For the text-containing cell, return its midpoint in [x, y] coordinate format. 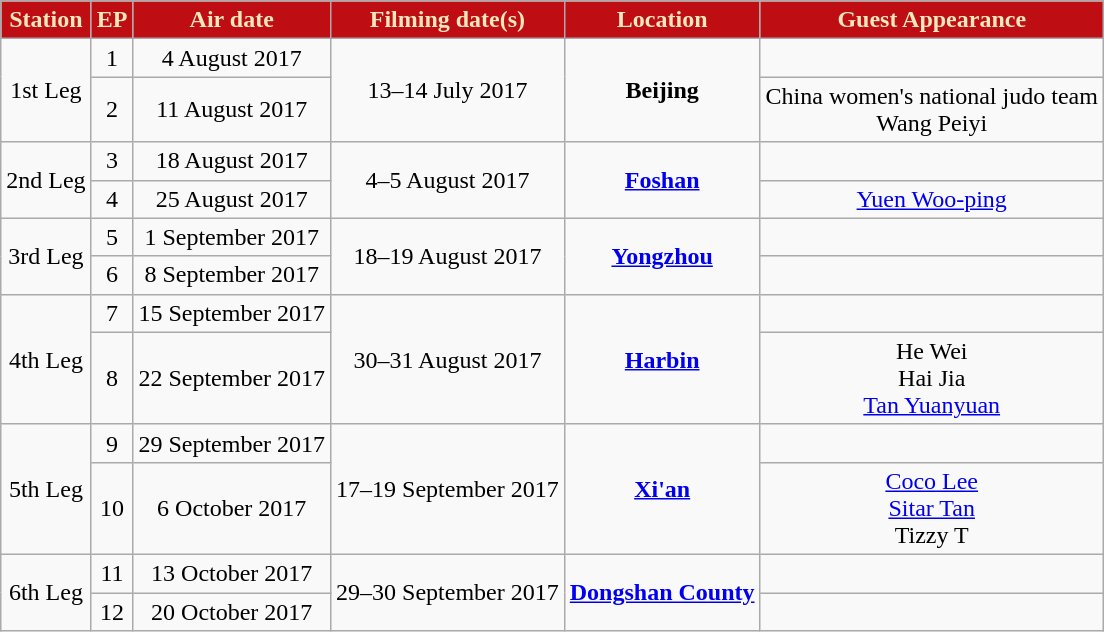
2 [112, 110]
Dongshan County [662, 592]
4–5 August 2017 [448, 180]
3rd Leg [46, 256]
7 [112, 313]
EP [112, 20]
18 August 2017 [232, 161]
6 [112, 275]
15 September 2017 [232, 313]
9 [112, 443]
Air date [232, 20]
11 August 2017 [232, 110]
18–19 August 2017 [448, 256]
Yongzhou [662, 256]
Beijing [662, 90]
Location [662, 20]
Filming date(s) [448, 20]
5 [112, 237]
8 [112, 378]
Guest Appearance [932, 20]
3 [112, 161]
11 [112, 573]
13 October 2017 [232, 573]
China women's national judo teamWang Peiyi [932, 110]
5th Leg [46, 489]
13–14 July 2017 [448, 90]
He WeiHai JiaTan Yuanyuan [932, 378]
20 October 2017 [232, 611]
Coco LeeSitar TanTizzy T [932, 508]
29 September 2017 [232, 443]
Harbin [662, 359]
2nd Leg [46, 180]
8 September 2017 [232, 275]
Yuen Woo-ping [932, 199]
4th Leg [46, 359]
Xi'an [662, 489]
4 August 2017 [232, 58]
1 September 2017 [232, 237]
29–30 September 2017 [448, 592]
4 [112, 199]
30–31 August 2017 [448, 359]
6th Leg [46, 592]
10 [112, 508]
6 October 2017 [232, 508]
17–19 September 2017 [448, 489]
25 August 2017 [232, 199]
22 September 2017 [232, 378]
12 [112, 611]
1st Leg [46, 90]
Station [46, 20]
Foshan [662, 180]
1 [112, 58]
